Detect which cell encompasses the target text, then output its [x, y] center coordinate. 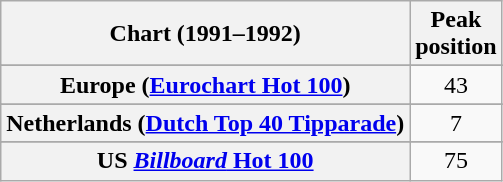
7 [456, 123]
75 [456, 161]
Chart (1991–1992) [206, 34]
Netherlands (Dutch Top 40 Tipparade) [206, 123]
US Billboard Hot 100 [206, 161]
Europe (Eurochart Hot 100) [206, 85]
43 [456, 85]
Peakposition [456, 34]
